Find where the given text appears and provide that cell's center as [X, Y] coordinate. 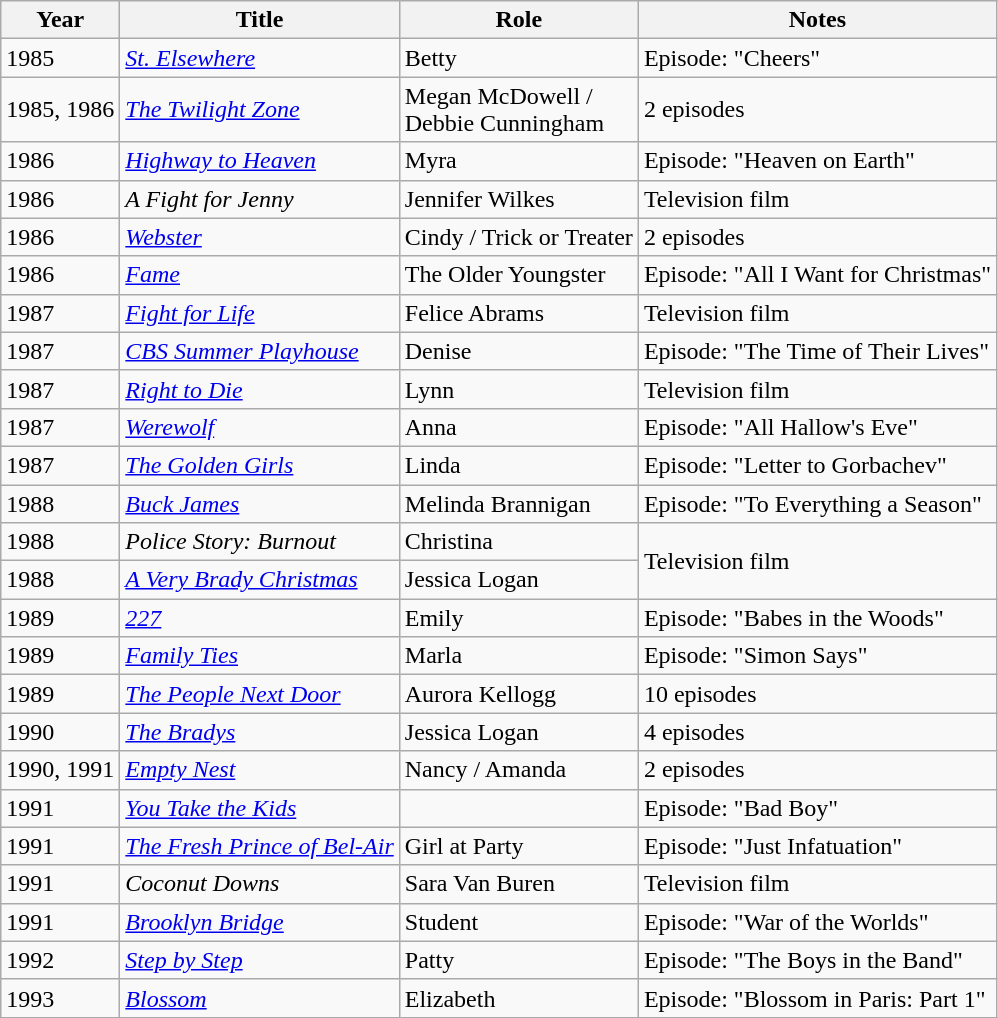
Role [518, 20]
Episode: "Heaven on Earth" [817, 161]
Coconut Downs [260, 884]
227 [260, 618]
Episode: "Bad Boy" [817, 808]
1985 [60, 58]
Jennifer Wilkes [518, 199]
Melinda Brannigan [518, 503]
Lynn [518, 389]
Episode: "To Everything a Season" [817, 503]
Student [518, 922]
1992 [60, 960]
Betty [518, 58]
Megan McDowell /Debbie Cunningham [518, 110]
Episode: "Letter to Gorbachev" [817, 465]
Blossom [260, 998]
CBS Summer Playhouse [260, 351]
Aurora Kellogg [518, 694]
Felice Abrams [518, 313]
Title [260, 20]
Notes [817, 20]
Werewolf [260, 427]
Episode: "Blossom in Paris: Part 1" [817, 998]
Linda [518, 465]
Episode: "Just Infatuation" [817, 846]
Cindy / Trick or Treater [518, 237]
Highway to Heaven [260, 161]
Fight for Life [260, 313]
The Older Youngster [518, 275]
Christina [518, 542]
The Bradys [260, 732]
Family Ties [260, 656]
Right to Die [260, 389]
1985, 1986 [60, 110]
Episode: "Cheers" [817, 58]
Denise [518, 351]
Episode: "All Hallow's Eve" [817, 427]
The People Next Door [260, 694]
A Very Brady Christmas [260, 580]
St. Elsewhere [260, 58]
Myra [518, 161]
Episode: "War of the Worlds" [817, 922]
Girl at Party [518, 846]
Episode: "Babes in the Woods" [817, 618]
Empty Nest [260, 770]
Police Story: Burnout [260, 542]
Step by Step [260, 960]
The Golden Girls [260, 465]
The Fresh Prince of Bel-Air [260, 846]
Year [60, 20]
Episode: "The Time of Their Lives" [817, 351]
Fame [260, 275]
1990, 1991 [60, 770]
Patty [518, 960]
Brooklyn Bridge [260, 922]
Emily [518, 618]
Nancy / Amanda [518, 770]
Episode: "All I Want for Christmas" [817, 275]
10 episodes [817, 694]
Webster [260, 237]
The Twilight Zone [260, 110]
Elizabeth [518, 998]
4 episodes [817, 732]
Sara Van Buren [518, 884]
1990 [60, 732]
Episode: "Simon Says" [817, 656]
A Fight for Jenny [260, 199]
You Take the Kids [260, 808]
Anna [518, 427]
Buck James [260, 503]
1993 [60, 998]
Marla [518, 656]
Episode: "The Boys in the Band" [817, 960]
